Find where the given text appears and provide that cell's center as [X, Y] coordinate. 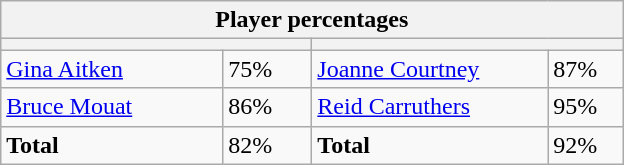
Joanne Courtney [430, 69]
75% [268, 69]
82% [268, 145]
Gina Aitken [112, 69]
87% [586, 69]
95% [586, 107]
86% [268, 107]
92% [586, 145]
Player percentages [312, 20]
Reid Carruthers [430, 107]
Bruce Mouat [112, 107]
